Detect which cell encompasses the target text, then output its (x, y) center coordinate. 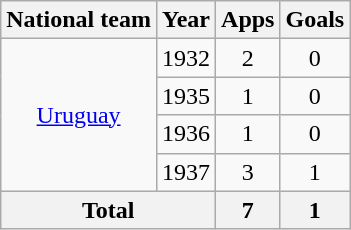
Year (186, 20)
Total (108, 210)
1935 (186, 96)
Apps (248, 20)
1936 (186, 134)
1932 (186, 58)
Uruguay (79, 115)
National team (79, 20)
2 (248, 58)
Goals (315, 20)
3 (248, 172)
1937 (186, 172)
7 (248, 210)
